Pinpoint the cell where the given text exists, returning its (x, y) midpoint coordinate. 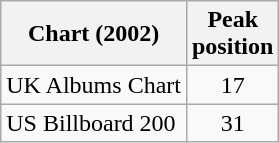
Peakposition (232, 34)
31 (232, 123)
US Billboard 200 (94, 123)
17 (232, 85)
Chart (2002) (94, 34)
UK Albums Chart (94, 85)
